From the cell containing the given text, extract its center point as [X, Y] coordinate. 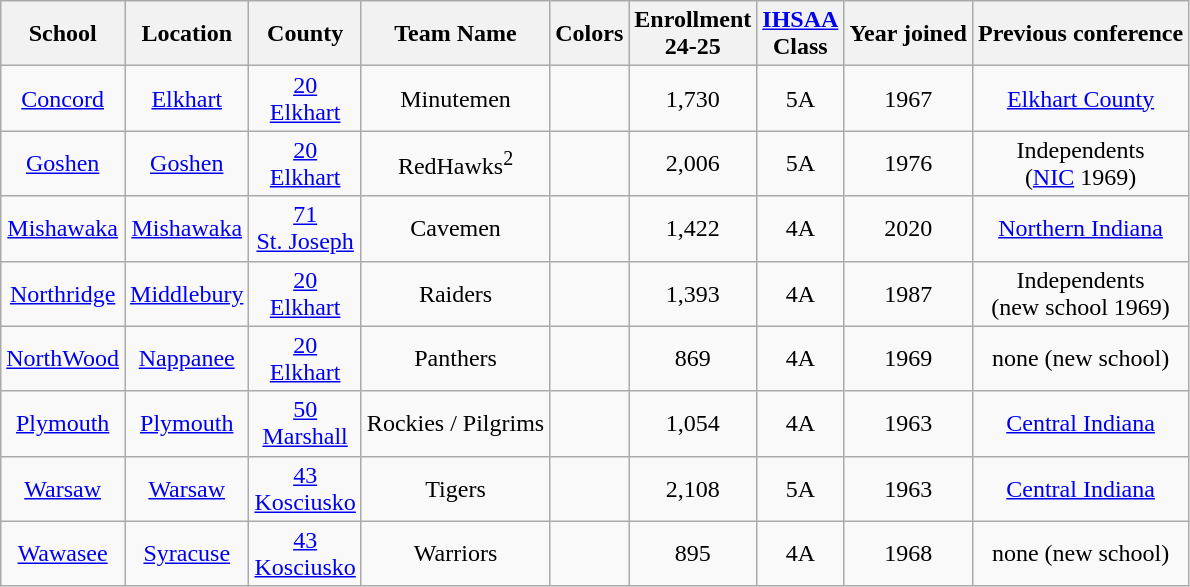
Nappanee [187, 358]
Colors [590, 34]
1,393 [693, 294]
1967 [908, 98]
Panthers [455, 358]
Rockies / Pilgrims [455, 424]
Team Name [455, 34]
1969 [908, 358]
School [63, 34]
Minutemen [455, 98]
Northern Indiana [1080, 228]
2,006 [693, 164]
1,730 [693, 98]
Independents(NIC 1969) [1080, 164]
Elkhart [187, 98]
1968 [908, 554]
Location [187, 34]
Middlebury [187, 294]
Syracuse [187, 554]
869 [693, 358]
1,054 [693, 424]
Wawasee [63, 554]
Warriors [455, 554]
Enrollment 24-25 [693, 34]
NorthWood [63, 358]
Cavemen [455, 228]
1,422 [693, 228]
Tigers [455, 488]
Elkhart County [1080, 98]
Concord [63, 98]
Independents(new school 1969) [1080, 294]
RedHawks2 [455, 164]
2,108 [693, 488]
Year joined [908, 34]
71 St. Joseph [305, 228]
1987 [908, 294]
Previous conference [1080, 34]
IHSAA Class [800, 34]
895 [693, 554]
Northridge [63, 294]
County [305, 34]
1976 [908, 164]
50 Marshall [305, 424]
2020 [908, 228]
Raiders [455, 294]
